Determine the [x, y] coordinate at the center of the cell enclosing the given text.  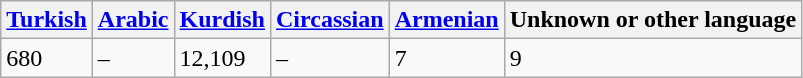
Unknown or other language [653, 20]
7 [446, 58]
12,109 [222, 58]
Armenian [446, 20]
9 [653, 58]
Circassian [330, 20]
680 [47, 58]
Arabic [133, 20]
Turkish [47, 20]
Kurdish [222, 20]
